Determine the [x, y] coordinate at the center of the cell enclosing the given text.  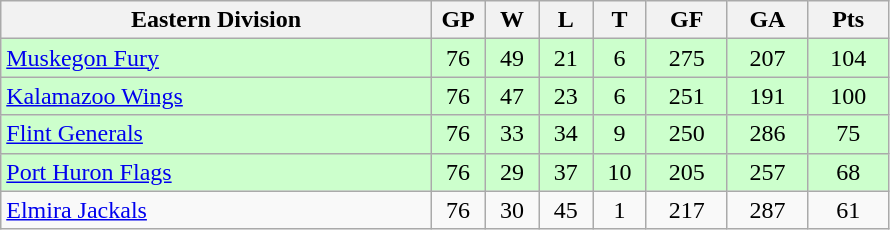
250 [686, 134]
251 [686, 96]
286 [768, 134]
10 [620, 172]
34 [566, 134]
Muskegon Fury [216, 58]
30 [512, 210]
GP [458, 20]
68 [848, 172]
275 [686, 58]
9 [620, 134]
Elmira Jackals [216, 210]
100 [848, 96]
W [512, 20]
37 [566, 172]
49 [512, 58]
1 [620, 210]
29 [512, 172]
257 [768, 172]
GF [686, 20]
217 [686, 210]
GA [768, 20]
104 [848, 58]
T [620, 20]
Port Huron Flags [216, 172]
191 [768, 96]
Pts [848, 20]
Flint Generals [216, 134]
287 [768, 210]
207 [768, 58]
33 [512, 134]
Eastern Division [216, 20]
45 [566, 210]
47 [512, 96]
205 [686, 172]
L [566, 20]
21 [566, 58]
Kalamazoo Wings [216, 96]
23 [566, 96]
61 [848, 210]
75 [848, 134]
